For the text-containing cell, return its midpoint in [X, Y] coordinate format. 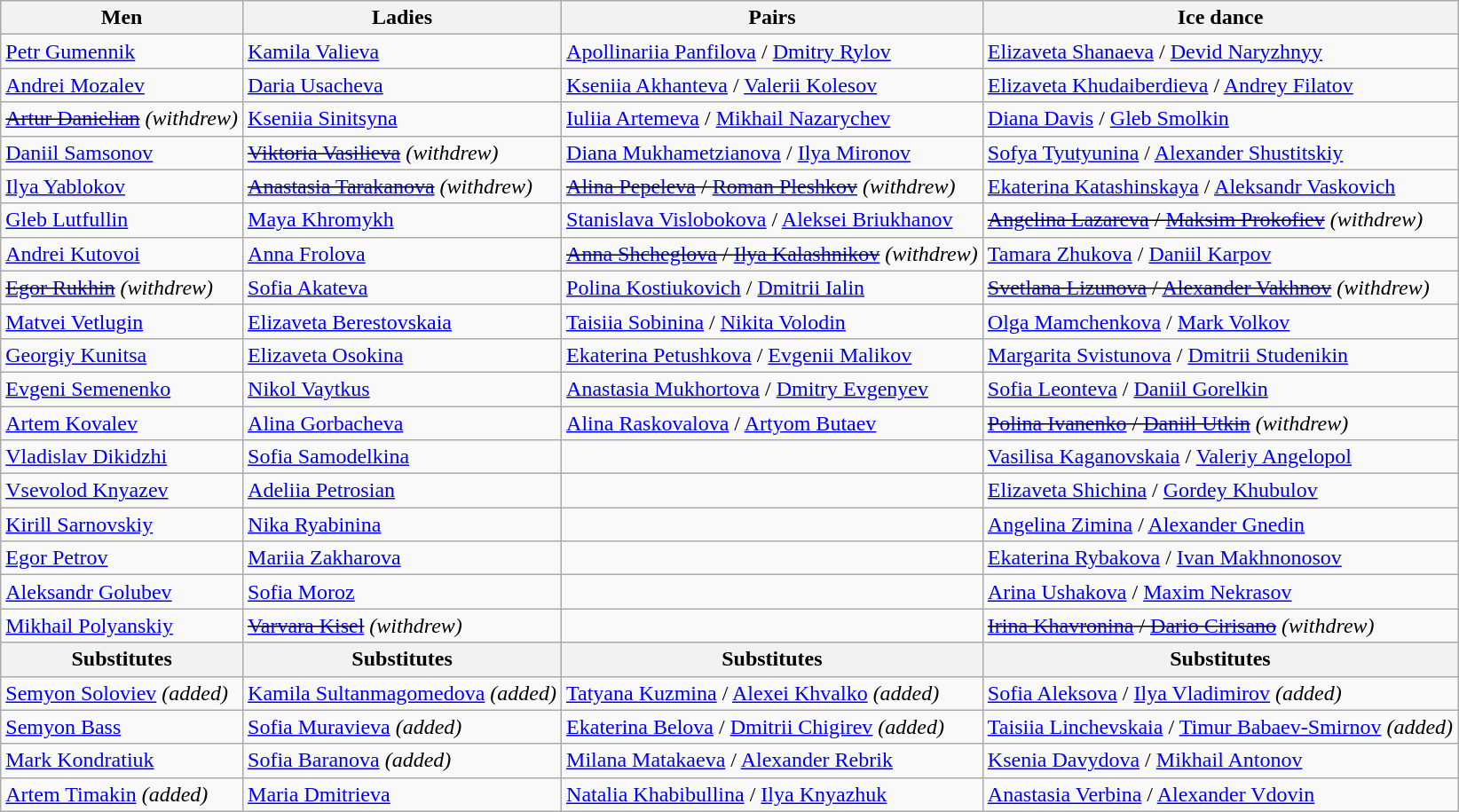
Tatyana Kuzmina / Alexei Khvalko (added) [772, 693]
Elizaveta Osokina [403, 355]
Sofia Muravieva (added) [403, 727]
Nika Ryabinina [403, 524]
Petr Gumennik [122, 51]
Diana Mukhametzianova / Ilya Mironov [772, 153]
Mariia Zakharova [403, 558]
Elizaveta Shanaeva / Devid Naryzhnyy [1219, 51]
Artem Kovalev [122, 423]
Milana Matakaeva / Alexander Rebrik [772, 761]
Sofia Leonteva / Daniil Gorelkin [1219, 389]
Stanislava Vislobokova / Aleksei Briukhanov [772, 220]
Arina Ushakova / Maxim Nekrasov [1219, 592]
Egor Petrov [122, 558]
Svetlana Lizunova / Alexander Vakhnov (withdrew) [1219, 288]
Andrei Kutovoi [122, 254]
Anna Frolova [403, 254]
Pairs [772, 18]
Angelina Lazareva / Maksim Prokofiev (withdrew) [1219, 220]
Taisiia Sobinina / Nikita Volodin [772, 321]
Gleb Lutfullin [122, 220]
Mikhail Polyanskiy [122, 626]
Kamila Valieva [403, 51]
Artem Timakin (added) [122, 794]
Margarita Svistunova / Dmitrii Studenikin [1219, 355]
Alina Gorbacheva [403, 423]
Taisiia Linchevskaia / Timur Babaev-Smirnov (added) [1219, 727]
Maya Khromykh [403, 220]
Sofia Baranova (added) [403, 761]
Kseniia Sinitsyna [403, 119]
Olga Mamchenkova / Mark Volkov [1219, 321]
Polina Kostiukovich / Dmitrii Ialin [772, 288]
Ksenia Davydova / Mikhail Antonov [1219, 761]
Ekaterina Belova / Dmitrii Chigirev (added) [772, 727]
Vsevolod Knyazev [122, 491]
Egor Rukhin (withdrew) [122, 288]
Matvei Vetlugin [122, 321]
Ice dance [1219, 18]
Anastasia Verbina / Alexander Vdovin [1219, 794]
Kseniia Akhanteva / Valerii Kolesov [772, 85]
Evgeni Semenenko [122, 389]
Ilya Yablokov [122, 186]
Ladies [403, 18]
Diana Davis / Gleb Smolkin [1219, 119]
Semyon Bass [122, 727]
Sofya Tyutyunina / Alexander Shustitskiy [1219, 153]
Vladislav Dikidzhi [122, 457]
Alina Pepeleva / Roman Pleshkov (withdrew) [772, 186]
Mark Kondratiuk [122, 761]
Ekaterina Rybakova / Ivan Makhnonosov [1219, 558]
Sofia Akateva [403, 288]
Aleksandr Golubev [122, 592]
Natalia Khabibullina / Ilya Knyazhuk [772, 794]
Anastasia Mukhortova / Dmitry Evgenyev [772, 389]
Viktoria Vasilieva (withdrew) [403, 153]
Semyon Soloviev (added) [122, 693]
Kirill Sarnovskiy [122, 524]
Ekaterina Petushkova / Evgenii Malikov [772, 355]
Daniil Samsonov [122, 153]
Elizaveta Khudaiberdieva / Andrey Filatov [1219, 85]
Ekaterina Katashinskaya / Aleksandr Vaskovich [1219, 186]
Angelina Zimina / Alexander Gnedin [1219, 524]
Adeliia Petrosian [403, 491]
Anastasia Tarakanova (withdrew) [403, 186]
Elizaveta Berestovskaia [403, 321]
Iuliia Artemeva / Mikhail Nazarychev [772, 119]
Nikol Vaytkus [403, 389]
Sofia Samodelkina [403, 457]
Maria Dmitrieva [403, 794]
Anna Shcheglova / Ilya Kalashnikov (withdrew) [772, 254]
Alina Raskovalova / Artyom Butaev [772, 423]
Varvara Kisel (withdrew) [403, 626]
Sofia Aleksova / Ilya Vladimirov (added) [1219, 693]
Kamila Sultanmagomedova (added) [403, 693]
Men [122, 18]
Elizaveta Shichina / Gordey Khubulov [1219, 491]
Artur Danielian (withdrew) [122, 119]
Georgiy Kunitsa [122, 355]
Apollinariia Panfilova / Dmitry Rylov [772, 51]
Vasilisa Kaganovskaia / Valeriy Angelopol [1219, 457]
Daria Usacheva [403, 85]
Tamara Zhukova / Daniil Karpov [1219, 254]
Polina Ivanenko / Daniil Utkin (withdrew) [1219, 423]
Andrei Mozalev [122, 85]
Sofia Moroz [403, 592]
Irina Khavronina / Dario Cirisano (withdrew) [1219, 626]
